Capture the cell that displays the provided text and extract its (x, y) central coordinate. 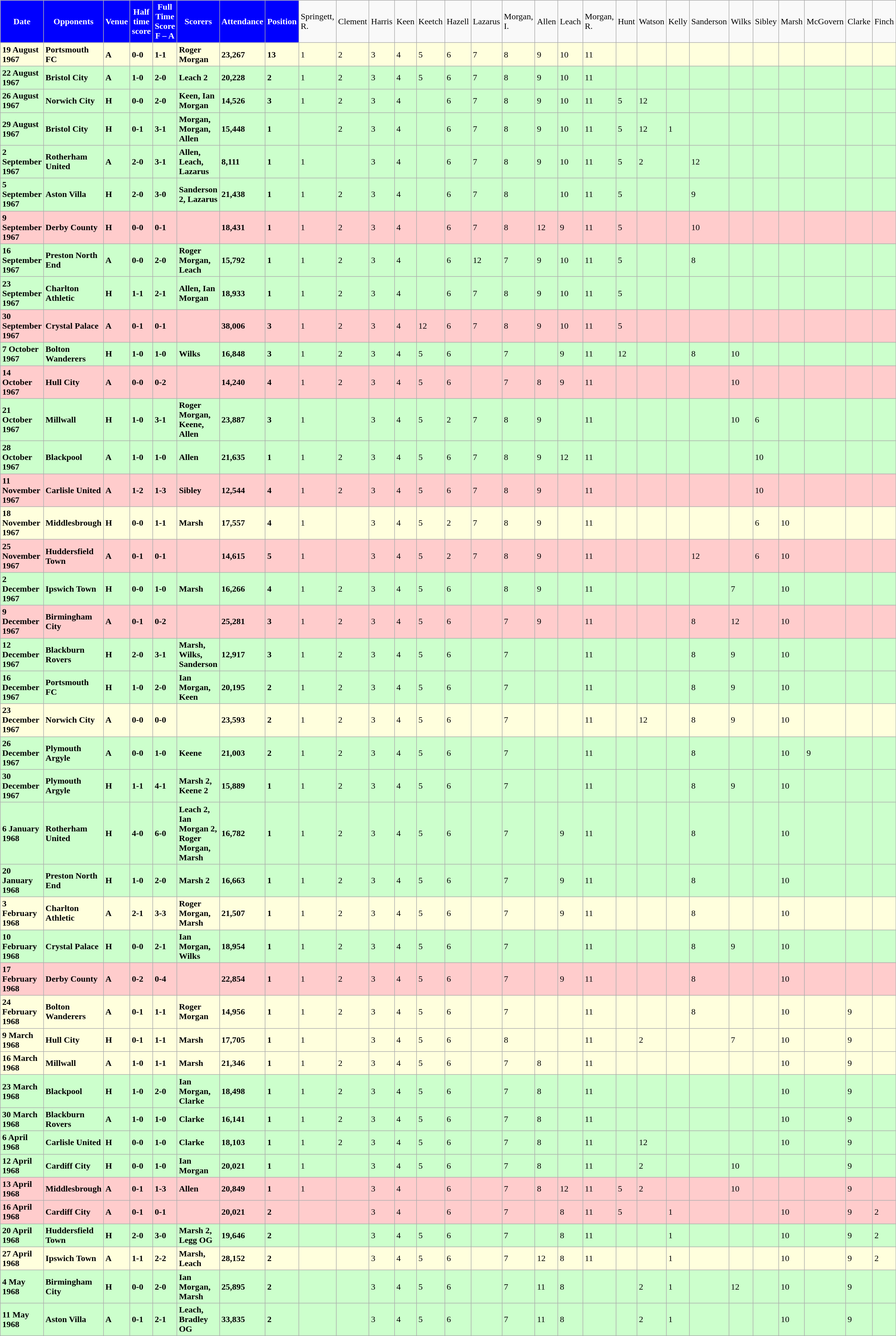
Position (282, 21)
Lazarus (487, 21)
7 October 1967 (22, 354)
Roger Morgan, Keene, Allen (198, 420)
18,103 (242, 1143)
12,917 (242, 654)
33,835 (242, 1319)
Attendance (242, 21)
Venue (117, 21)
Ian Morgan, Wilks (198, 946)
Roger Morgan, Marsh (198, 913)
21 October 1967 (22, 420)
Marsh, Wilks, Sanderson (198, 654)
16 March 1968 (22, 1063)
28 October 1967 (22, 457)
Ian Morgan, Marsh (198, 1286)
5 September 1967 (22, 194)
Opponents (73, 21)
Keen, Ian Morgan (198, 101)
Ian Morgan, Keen (198, 687)
6 January 1968 (22, 833)
9 September 1967 (22, 227)
2 September 1967 (22, 162)
14,615 (242, 556)
16 April 1968 (22, 1212)
18,954 (242, 946)
Morgan, I. (519, 21)
Leach 2 (198, 78)
Sanderson (709, 21)
16 December 1967 (22, 687)
28,152 (242, 1258)
15,889 (242, 786)
20 January 1968 (22, 880)
Scorers (198, 21)
20,195 (242, 687)
22,854 (242, 979)
Sanderson 2, Lazarus (198, 194)
21,507 (242, 913)
26 August 1967 (22, 101)
Allen, Ian Morgan (198, 293)
13 April 1968 (22, 1189)
10 February 1968 (22, 946)
18 November 1967 (22, 523)
20 April 1968 (22, 1235)
Morgan, R. (599, 21)
14,240 (242, 382)
14,956 (242, 1012)
22 August 1967 (22, 78)
Clement (352, 21)
Allen, Leach, Lazarus (198, 162)
Full Time ScoreF – A (165, 21)
0-4 (165, 979)
16,848 (242, 354)
21,003 (242, 753)
Marsh 2, Legg OG (198, 1235)
2-2 (165, 1258)
9 March 1968 (22, 1040)
Hunt (626, 21)
Marsh 2, Keene 2 (198, 786)
Morgan, Morgan, Allen (198, 129)
Leach (570, 21)
11 May 1968 (22, 1319)
15,448 (242, 129)
Date (22, 21)
Watson (652, 21)
16,141 (242, 1119)
23 September 1967 (22, 293)
6 April 1968 (22, 1143)
Ian Morgan, Clarke (198, 1091)
Finch (884, 21)
Hazell (458, 21)
30 December 1967 (22, 786)
23,887 (242, 420)
25,895 (242, 1286)
20,228 (242, 78)
17 February 1968 (22, 979)
18,933 (242, 293)
Marsh, Leach (198, 1258)
12 December 1967 (22, 654)
Keen (406, 21)
Ian Morgan (198, 1165)
4-1 (165, 786)
4 May 1968 (22, 1286)
23,267 (242, 54)
Leach 2, Ian Morgan 2, Roger Morgan, Marsh (198, 833)
Leach, Bradley OG (198, 1319)
16,266 (242, 589)
25,281 (242, 622)
Harris (382, 21)
Kelly (678, 21)
18,498 (242, 1091)
Keetch (431, 21)
30 September 1967 (22, 326)
12,544 (242, 490)
15,792 (242, 260)
Roger Morgan, Leach (198, 260)
12 April 1968 (22, 1165)
29 August 1967 (22, 129)
21,438 (242, 194)
Springett, R. (317, 21)
9 December 1967 (22, 622)
17,557 (242, 523)
30 March 1968 (22, 1119)
16,782 (242, 833)
16,663 (242, 880)
4-0 (141, 833)
Marsh 2 (198, 880)
27 April 1968 (22, 1258)
Half time score (141, 21)
19 August 1967 (22, 54)
24 February 1968 (22, 1012)
Keene (198, 753)
17,705 (242, 1040)
3-3 (165, 913)
2 December 1967 (22, 589)
25 November 1967 (22, 556)
14 October 1967 (22, 382)
23 December 1967 (22, 720)
23,593 (242, 720)
13 (282, 54)
8,111 (242, 162)
38,006 (242, 326)
21,635 (242, 457)
18,431 (242, 227)
19,646 (242, 1235)
21,346 (242, 1063)
6-0 (165, 833)
McGovern (825, 21)
20,849 (242, 1189)
26 December 1967 (22, 753)
1-2 (141, 490)
16 September 1967 (22, 260)
11 November 1967 (22, 490)
14,526 (242, 101)
3 February 1968 (22, 913)
23 March 1968 (22, 1091)
